Capture the cell that displays the provided text and extract its (x, y) central coordinate. 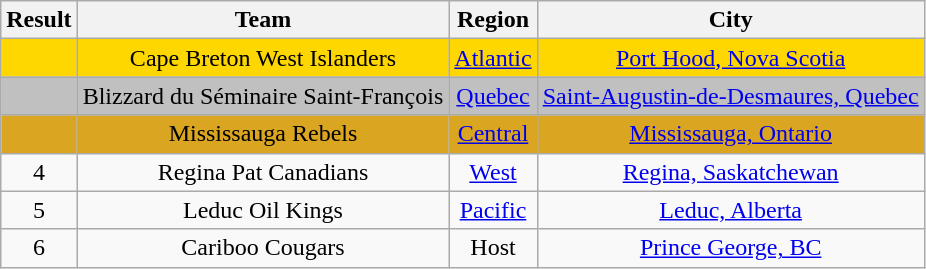
Cariboo Cougars (263, 248)
Pacific (493, 210)
Region (493, 20)
Leduc Oil Kings (263, 210)
Atlantic (493, 58)
Cape Breton West Islanders (263, 58)
Saint-Augustin-de-Desmaures, Quebec (730, 96)
Blizzard du Séminaire Saint-François (263, 96)
Result (39, 20)
West (493, 172)
Regina, Saskatchewan (730, 172)
Leduc, Alberta (730, 210)
Team (263, 20)
Host (493, 248)
Central (493, 134)
Quebec (493, 96)
Port Hood, Nova Scotia (730, 58)
Mississauga Rebels (263, 134)
5 (39, 210)
Mississauga, Ontario (730, 134)
Prince George, BC (730, 248)
4 (39, 172)
Regina Pat Canadians (263, 172)
City (730, 20)
6 (39, 248)
